Locate the cell with the specified text and output its [x, y] center coordinate. 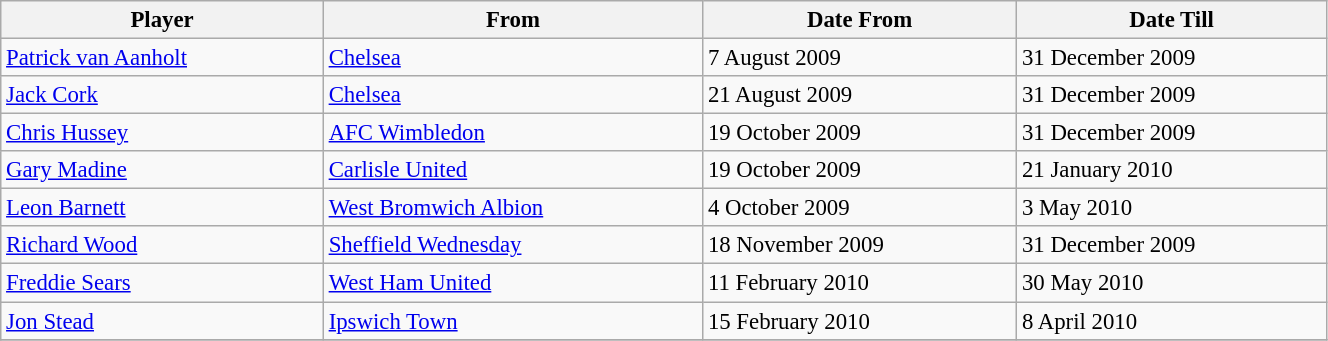
West Ham United [512, 283]
21 August 2009 [860, 95]
Carlisle United [512, 170]
11 February 2010 [860, 283]
18 November 2009 [860, 245]
7 August 2009 [860, 58]
Gary Madine [162, 170]
3 May 2010 [1172, 208]
Chris Hussey [162, 133]
21 January 2010 [1172, 170]
Ipswich Town [512, 321]
Leon Barnett [162, 208]
AFC Wimbledon [512, 133]
8 April 2010 [1172, 321]
Richard Wood [162, 245]
Sheffield Wednesday [512, 245]
Jack Cork [162, 95]
15 February 2010 [860, 321]
30 May 2010 [1172, 283]
Player [162, 20]
Freddie Sears [162, 283]
Date From [860, 20]
From [512, 20]
Patrick van Aanholt [162, 58]
Date Till [1172, 20]
West Bromwich Albion [512, 208]
4 October 2009 [860, 208]
Jon Stead [162, 321]
